Detect which cell encompasses the target text, then output its (X, Y) center coordinate. 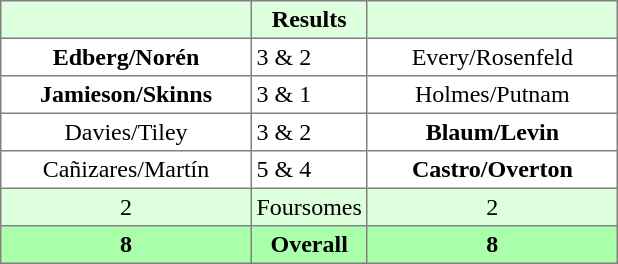
5 & 4 (309, 170)
Castro/Overton (492, 170)
Foursomes (309, 207)
Results (309, 20)
Cañizares/Martín (126, 170)
Edberg/Norén (126, 57)
Blaum/Levin (492, 132)
Jamieson/Skinns (126, 95)
3 & 1 (309, 95)
Davies/Tiley (126, 132)
Holmes/Putnam (492, 95)
Overall (309, 245)
Every/Rosenfeld (492, 57)
